Find where the given text appears and provide that cell's center as [x, y] coordinate. 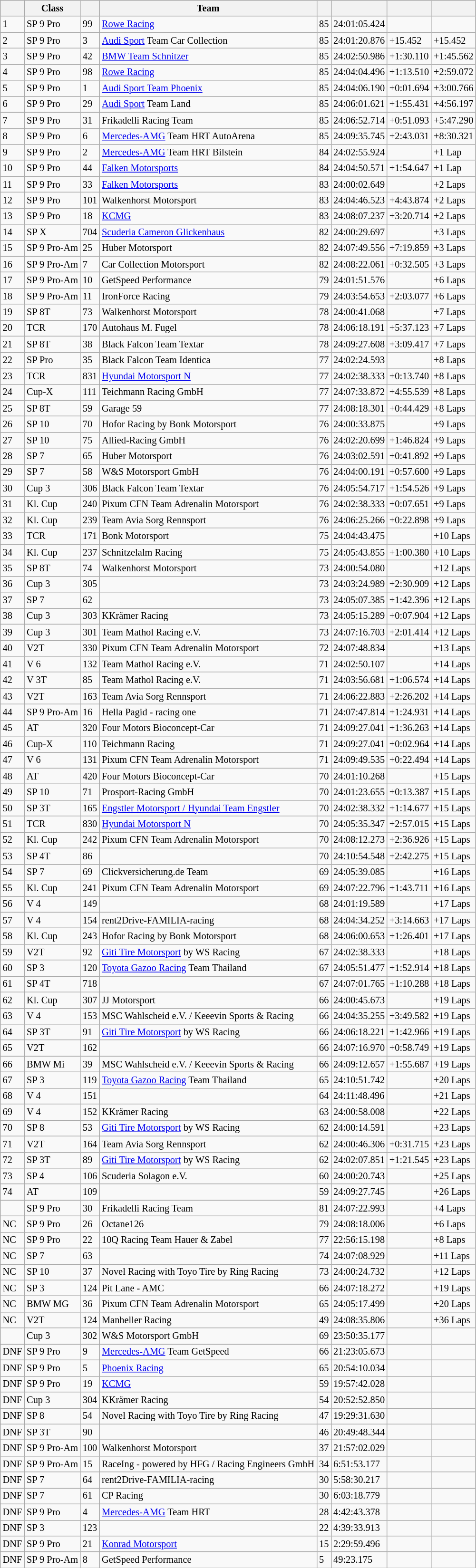
5:58:30.217 [359, 1480]
20 [12, 328]
24:09:27.608 [359, 344]
24:00:14.591 [359, 1128]
24:00:29.697 [359, 232]
24:01:05.424 [359, 24]
+2:01.414 [409, 632]
+2:36.926 [409, 840]
24:03:24.989 [359, 584]
109 [90, 1192]
RaceIng - powered by HFG / Racing Engineers GmbH [208, 1464]
24:04:34.252 [359, 920]
+4 Laps [454, 1208]
+3:14.663 [409, 920]
23:50:35.177 [359, 1336]
+1:21.545 [409, 1160]
24:00:24.732 [359, 1272]
Car Collection Motorsport [208, 264]
19:57:42.028 [359, 1384]
45 [12, 728]
Engstler Motorsport / Hyundai Team Engstler [208, 808]
24:04:06.190 [359, 88]
831 [90, 376]
+1:55.431 [409, 104]
24:02:50.986 [359, 56]
+1:42.396 [409, 600]
+2:43.031 [409, 136]
24:00:46.306 [359, 1144]
24:08:18.006 [359, 1224]
24:11:48.496 [359, 1096]
243 [90, 936]
+4:55.539 [409, 392]
89 [90, 1160]
24:07:18.272 [359, 1288]
24:06:18.221 [359, 1032]
Mercedes-AMG Team HRT Bilstein [208, 152]
24:07:22.796 [359, 888]
BMW Team Schnitzer [208, 56]
+0:22.494 [409, 760]
43 [12, 696]
32 [12, 520]
162 [90, 1048]
24:07:01.765 [359, 984]
131 [90, 760]
41 [12, 664]
154 [90, 920]
24:03:02.591 [359, 456]
302 [90, 1336]
24:08:22.061 [359, 264]
239 [90, 520]
24:10:51.742 [359, 1080]
+1:55.687 [409, 1064]
306 [90, 488]
24:04:50.571 [359, 168]
+1:24.931 [409, 712]
Phoenix Racing [208, 1368]
Pit Lane - AMC [208, 1288]
24 [12, 392]
81 [324, 1208]
24:00:02.649 [359, 184]
+1:06.574 [409, 680]
Konrad Motorsport [208, 1544]
24:00:58.008 [359, 1112]
+2:42.275 [409, 856]
24:08:07.237 [359, 216]
50 [12, 808]
BMW Mi [52, 1064]
22:56:15.198 [359, 1240]
153 [90, 1016]
20:49:48.344 [359, 1432]
420 [90, 776]
24:05:07.385 [359, 600]
24:05:43.855 [359, 552]
24:06:01.621 [359, 104]
24:01:51.576 [359, 280]
110 [90, 744]
152 [90, 1112]
90 [90, 1432]
Team [208, 8]
+2:59.072 [454, 72]
Audi Sport Team Phoenix [208, 88]
Mercedes-AMG Team HRT [208, 1512]
+1:52.914 [409, 968]
149 [90, 904]
+0:58.749 [409, 1048]
40 [12, 648]
+0:22.898 [409, 520]
52 [12, 840]
301 [90, 632]
24:07:08.929 [359, 1256]
48 [12, 776]
+2:57.015 [409, 824]
20:54:10.034 [359, 1368]
14 [12, 232]
+0:41.892 [409, 456]
+1:42.966 [409, 1032]
+4:56.197 [454, 104]
830 [90, 824]
13 [12, 216]
+0:13.387 [409, 792]
Teichmann Racing [208, 744]
+1:54.526 [409, 488]
+36 Laps [454, 1320]
24:03:54.653 [359, 296]
23 [12, 376]
49:23.175 [359, 1560]
24:01:23.655 [359, 792]
24:07:33.872 [359, 392]
718 [90, 984]
151 [90, 1096]
V 3T [52, 680]
SP 4 [52, 1176]
+3:49.582 [409, 1016]
24:09:12.657 [359, 1064]
86 [90, 856]
Prosport-Racing GmbH [208, 792]
132 [90, 664]
57 [12, 920]
+1:46.824 [409, 440]
24:05:17.499 [359, 1304]
24:07:22.993 [359, 1208]
24:07:48.834 [359, 648]
+0:32.505 [409, 264]
307 [90, 1000]
Teichmann Racing GmbH [208, 392]
320 [90, 728]
+1:14.677 [409, 808]
Bonk Motorsport [208, 536]
24:05:51.477 [359, 968]
+1:45.562 [454, 56]
+4:43.874 [409, 200]
24:07:16.970 [359, 1048]
+2:03.077 [409, 296]
Black Falcon Team Identica [208, 360]
SP Pro [52, 360]
304 [90, 1400]
4:39:33.913 [359, 1528]
704 [90, 232]
+7:19.859 [409, 248]
24:05:39.085 [359, 872]
+0:13.740 [409, 376]
24:00:33.875 [359, 424]
+3:00.766 [454, 88]
120 [90, 968]
10Q Racing Team Hauer & Zabel [208, 1240]
24:02:20.699 [359, 440]
+1:26.401 [409, 936]
24:06:18.191 [359, 328]
330 [90, 648]
Hella Pagid - racing one [208, 712]
24:06:25.266 [359, 520]
+1:10.288 [409, 984]
24:07:16.703 [359, 632]
24:01:20.876 [359, 40]
+3:20.714 [409, 216]
164 [90, 1144]
Scuderia Cameron Glickenhaus [208, 232]
24:08:18.301 [359, 408]
BMW MG [52, 1304]
24:05:15.289 [359, 616]
CP Racing [208, 1496]
+2:30.909 [409, 584]
+21 Laps [454, 1096]
24:06:00.653 [359, 936]
+1:36.263 [409, 728]
24:03:56.681 [359, 680]
240 [90, 504]
19:29:31.630 [359, 1416]
+1:43.711 [409, 888]
+25 Laps [454, 1176]
+8:30.321 [454, 136]
24:06:52.714 [359, 120]
+3:09.417 [409, 344]
24:00:41.068 [359, 312]
24:02:07.851 [359, 1160]
92 [90, 952]
+22 Laps [454, 1112]
241 [90, 888]
51 [12, 824]
+0:57.600 [409, 472]
106 [90, 1176]
4:42:43.378 [359, 1512]
24:02:55.924 [359, 152]
+0:01.694 [409, 88]
+5:47.290 [454, 120]
24:04:04.496 [359, 72]
237 [90, 552]
6:03:18.779 [359, 1496]
24:04:46.523 [359, 200]
+0:44.429 [409, 408]
24:02:50.107 [359, 664]
IronForce Racing [208, 296]
24:07:47.814 [359, 712]
24:00:54.080 [359, 568]
24:09:35.745 [359, 136]
Garage 59 [208, 408]
6:51:53.177 [359, 1464]
24:02:24.593 [359, 360]
24:06:22.883 [359, 696]
12 [12, 200]
Octane126 [208, 1224]
+0:07.904 [409, 616]
170 [90, 328]
+1:13.510 [409, 72]
91 [90, 1032]
111 [90, 392]
165 [90, 808]
+26 Laps [454, 1192]
24:01:19.589 [359, 904]
24:10:54.548 [359, 856]
24:04:35.255 [359, 1016]
24:08:35.806 [359, 1320]
Class [52, 8]
24:05:35.347 [359, 824]
+0:51.093 [409, 120]
123 [90, 1528]
305 [90, 584]
56 [12, 904]
Mercedes-AMG Team HRT AutoArena [208, 136]
+0:02.964 [409, 744]
24:04:43.475 [359, 536]
2:29:59.496 [359, 1544]
101 [90, 200]
Audi Sport Team Car Collection [208, 40]
Mercedes-AMG Team GetSpeed [208, 1352]
Autohaus M. Fugel [208, 328]
+0:31.715 [409, 1144]
Allied-Racing GmbH [208, 440]
+0:07.651 [409, 504]
24:05:54.717 [359, 488]
303 [90, 616]
+2:26.202 [409, 696]
Manheller Racing [208, 1320]
24:02:38.332 [359, 808]
+1:00.380 [409, 552]
17 [12, 280]
Clickversicherung.de Team [208, 872]
+1:30.110 [409, 56]
119 [90, 1080]
24:00:20.743 [359, 1176]
24:01:10.268 [359, 776]
163 [90, 696]
SP X [52, 232]
Scuderia Solagon e.V. [208, 1176]
99 [90, 24]
24:04:00.191 [359, 472]
24:07:49.556 [359, 248]
+13 Laps [454, 648]
100 [90, 1448]
24:09:49.535 [359, 760]
242 [90, 840]
171 [90, 536]
21:57:02.029 [359, 1448]
24:09:27.745 [359, 1192]
Schnitzelalm Racing [208, 552]
24:08:12.273 [359, 840]
+1:54.647 [409, 168]
21:23:05.673 [359, 1352]
+11 Laps [454, 1256]
Audi Sport Team Land [208, 104]
JJ Motorsport [208, 1000]
20:52:52.850 [359, 1400]
55 [12, 888]
24:00:45.673 [359, 1000]
27 [12, 440]
98 [90, 72]
+5:37.123 [409, 328]
